Extract the (x, y) coordinate from the center of the cell holding the provided text.  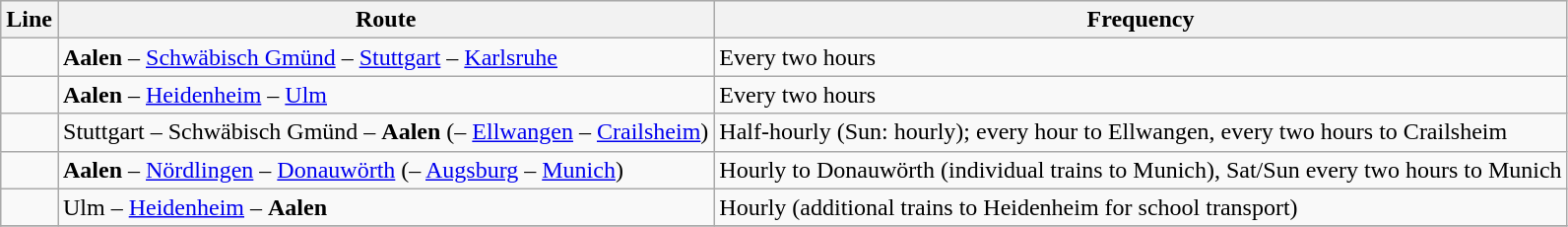
Frequency (1141, 20)
Line (30, 20)
Aalen – Heidenheim – Ulm (385, 95)
Hourly to Donauwörth (individual trains to Munich), Sat/Sun every two hours to Munich (1141, 170)
Route (385, 20)
Hourly (additional trains to Heidenheim for school transport) (1141, 207)
Ulm – Heidenheim – Aalen (385, 207)
Aalen – Schwäbisch Gmünd – Stuttgart – Karlsruhe (385, 57)
Half-hourly (Sun: hourly); every hour to Ellwangen, every two hours to Crailsheim (1141, 132)
Stuttgart – Schwäbisch Gmünd – Aalen (– Ellwangen – Crailsheim) (385, 132)
Aalen – Nördlingen – Donauwörth (– Augsburg – Munich) (385, 170)
